Detect which cell encompasses the target text, then output its [x, y] center coordinate. 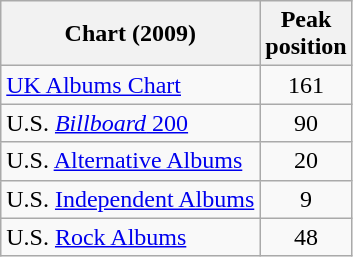
20 [306, 161]
U.S. Independent Albums [130, 199]
9 [306, 199]
161 [306, 85]
UK Albums Chart [130, 85]
48 [306, 237]
U.S. Rock Albums [130, 237]
U.S. Billboard 200 [130, 123]
Chart (2009) [130, 34]
U.S. Alternative Albums [130, 161]
Peakposition [306, 34]
90 [306, 123]
